Return (x, y) of the center of cell containing provided text 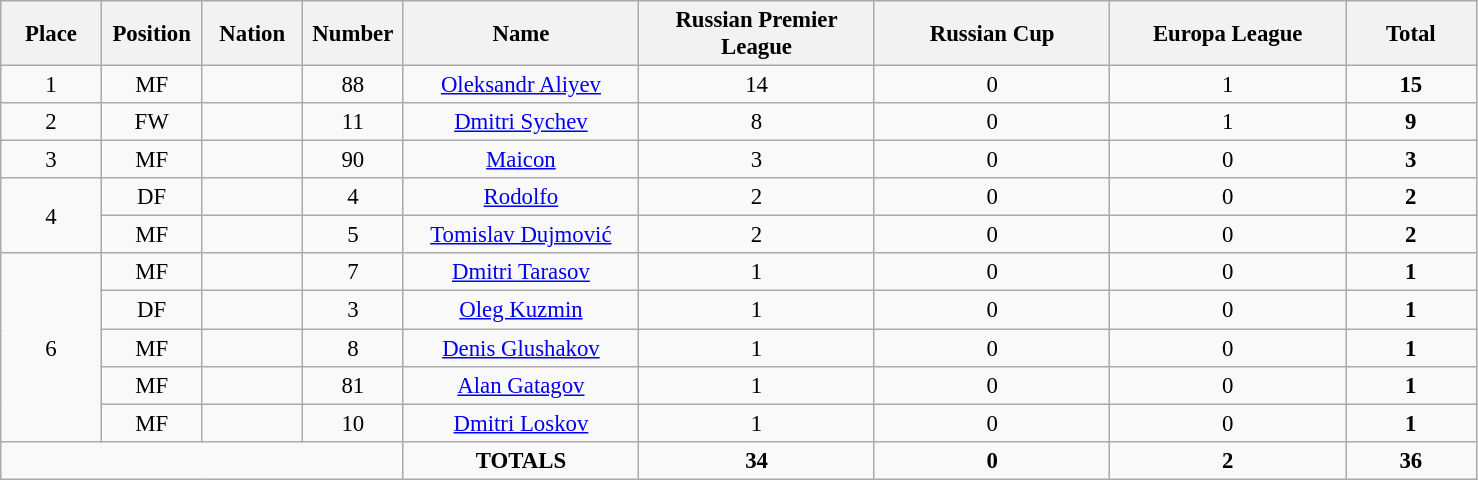
Tomislav Dujmović (521, 235)
7 (354, 273)
Russian Premier League (757, 34)
Nation (252, 34)
10 (354, 423)
Alan Gatagov (521, 385)
15 (1412, 85)
14 (757, 85)
Place (52, 34)
5 (354, 235)
Oleg Kuzmin (521, 310)
Rodolfo (521, 197)
Name (521, 34)
Dmitri Loskov (521, 423)
Denis Glushakov (521, 348)
88 (354, 85)
Russian Cup (992, 34)
Oleksandr Aliyev (521, 85)
36 (1412, 460)
9 (1412, 122)
Position (152, 34)
90 (354, 160)
Total (1412, 34)
Number (354, 34)
81 (354, 385)
TOTALS (521, 460)
6 (52, 348)
11 (354, 122)
Dmitri Sychev (521, 122)
Maicon (521, 160)
34 (757, 460)
Dmitri Tarasov (521, 273)
FW (152, 122)
Europa League (1228, 34)
